From the cell containing the given text, extract its center point as [x, y] coordinate. 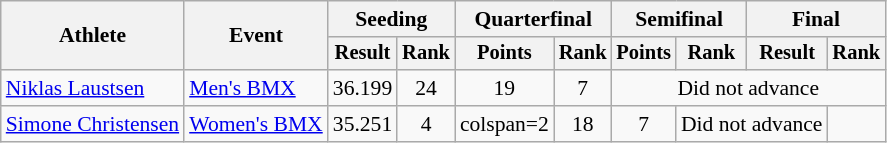
36.199 [362, 88]
24 [426, 88]
19 [504, 88]
Event [256, 36]
Athlete [92, 36]
Semifinal [678, 19]
18 [583, 124]
4 [426, 124]
Quarterfinal [534, 19]
35.251 [362, 124]
Women's BMX [256, 124]
Final [816, 19]
Simone Christensen [92, 124]
colspan=2 [504, 124]
Seeding [392, 19]
Men's BMX [256, 88]
Niklas Laustsen [92, 88]
